Scan for the cell matching the given text and deliver its [X, Y] coordinate at center. 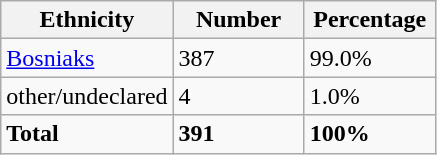
99.0% [370, 58]
Ethnicity [87, 20]
1.0% [370, 96]
Bosniaks [87, 58]
100% [370, 134]
Number [238, 20]
other/undeclared [87, 96]
Total [87, 134]
Percentage [370, 20]
391 [238, 134]
387 [238, 58]
4 [238, 96]
